Determine the [X, Y] coordinate at the center of the cell enclosing the given text.  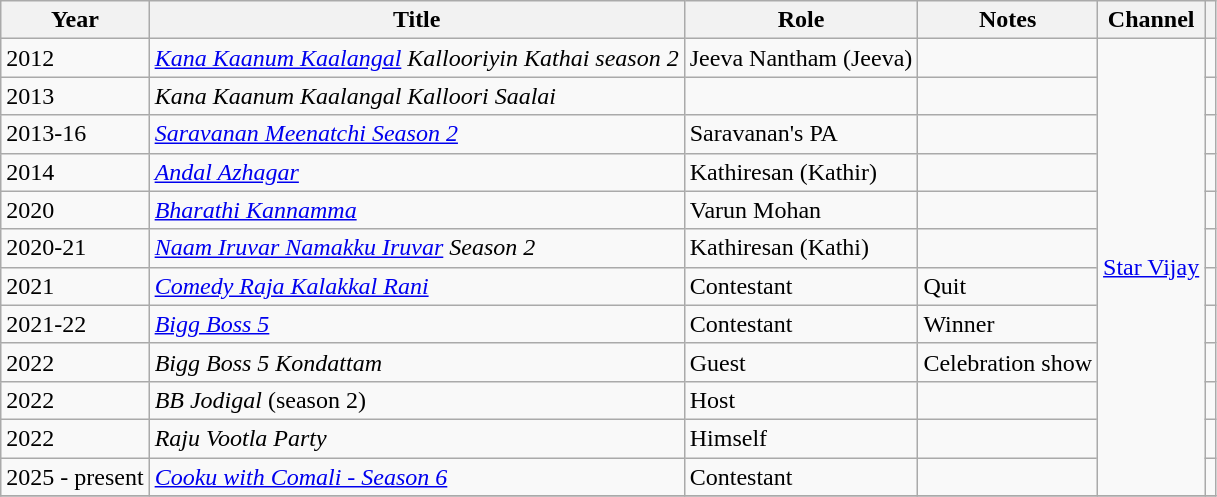
Quit [1008, 286]
2021-22 [75, 324]
Bharathi Kannamma [416, 210]
Title [416, 20]
Himself [801, 438]
Guest [801, 362]
2025 - present [75, 477]
Notes [1008, 20]
2013 [75, 96]
Winner [1008, 324]
Jeeva Nantham (Jeeva) [801, 58]
Kana Kaanum Kaalangal Kallooriyin Kathai season 2 [416, 58]
Star Vijay [1152, 268]
Celebration show [1008, 362]
2020-21 [75, 248]
BB Jodigal (season 2) [416, 400]
Saravanan's PA [801, 134]
Kathiresan (Kathi) [801, 248]
2020 [75, 210]
2012 [75, 58]
2013-16 [75, 134]
Andal Azhagar [416, 172]
Role [801, 20]
2021 [75, 286]
Bigg Boss 5 [416, 324]
Saravanan Meenatchi Season 2 [416, 134]
Raju Vootla Party [416, 438]
Cooku with Comali - Season 6 [416, 477]
Varun Mohan [801, 210]
Kana Kaanum Kaalangal Kalloori Saalai [416, 96]
Year [75, 20]
Comedy Raja Kalakkal Rani [416, 286]
Host [801, 400]
Channel [1152, 20]
Kathiresan (Kathir) [801, 172]
Bigg Boss 5 Kondattam [416, 362]
2014 [75, 172]
Naam Iruvar Namakku Iruvar Season 2 [416, 248]
